Extract the (X, Y) coordinate from the center of the cell holding the provided text.  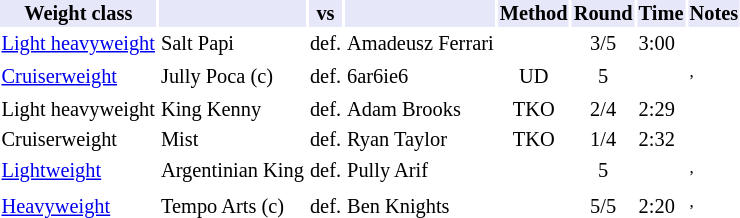
Pully Arif (421, 171)
2/4 (603, 108)
Jully Poca (c) (232, 76)
Method (534, 14)
Time (661, 14)
Lightweight (78, 171)
Ryan Taylor (421, 138)
2:29 (661, 108)
2:32 (661, 138)
UD (534, 76)
vs (325, 14)
1/4 (603, 138)
6ar6ie6 (421, 76)
Argentinian King (232, 171)
Amadeusz Ferrari (421, 44)
3/5 (603, 44)
Mist (232, 138)
Adam Brooks (421, 108)
King Kenny (232, 108)
Notes (714, 14)
Weight class (78, 14)
3:00 (661, 44)
Salt Papi (232, 44)
Round (603, 14)
